Capture the cell that displays the provided text and extract its (X, Y) central coordinate. 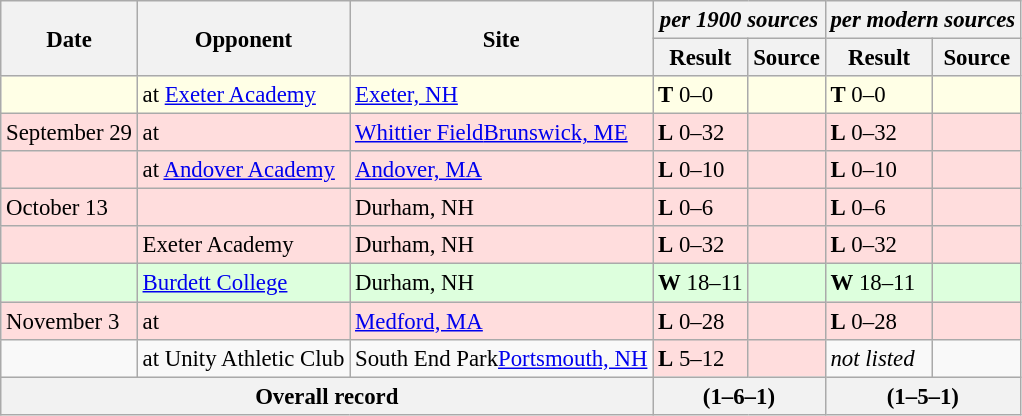
Andover, MA (502, 170)
at Andover Academy (243, 170)
November 3 (69, 321)
Exeter, NH (502, 95)
(1–5–1) (922, 396)
Overall record (327, 396)
Medford, MA (502, 321)
Whittier FieldBrunswick, ME (502, 133)
Opponent (243, 38)
Site (502, 38)
not listed (879, 358)
September 29 (69, 133)
South End ParkPortsmouth, NH (502, 358)
Date (69, 38)
Burdett College (243, 283)
(1–6–1) (739, 396)
October 13 (69, 208)
per modern sources (922, 20)
Exeter Academy (243, 245)
per 1900 sources (739, 20)
at Exeter Academy (243, 95)
at Unity Athletic Club (243, 358)
L 5–12 (700, 358)
